Locate the cell with the specified text and output its [X, Y] center coordinate. 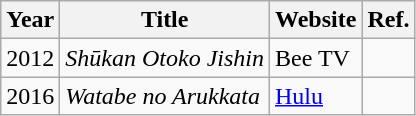
2016 [30, 96]
Ref. [388, 20]
Title [165, 20]
Year [30, 20]
Website [316, 20]
Hulu [316, 96]
Watabe no Arukkata [165, 96]
Bee TV [316, 58]
2012 [30, 58]
Shūkan Otoko Jishin [165, 58]
